From the cell containing the given text, extract its center point as (x, y) coordinate. 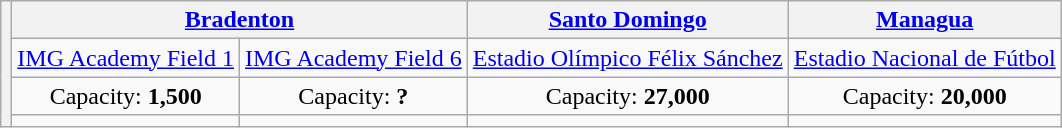
Capacity: 20,000 (924, 96)
IMG Academy Field 1 (126, 58)
Capacity: 1,500 (126, 96)
Santo Domingo (628, 20)
Estadio Nacional de Fútbol (924, 58)
IMG Academy Field 6 (354, 58)
Capacity: ? (354, 96)
Estadio Olímpico Félix Sánchez (628, 58)
Bradenton (240, 20)
Capacity: 27,000 (628, 96)
Managua (924, 20)
